Return the [x, y] coordinate for the center point of the cell that contains the specified text.  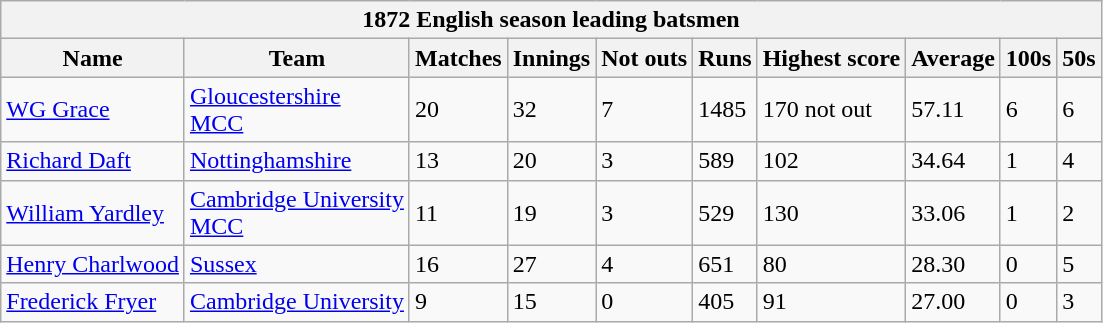
2 [1079, 212]
405 [725, 302]
19 [551, 212]
Sussex [296, 264]
Highest score [832, 58]
27 [551, 264]
1485 [725, 110]
Frederick Fryer [93, 302]
57.11 [954, 110]
Name [93, 58]
651 [725, 264]
130 [832, 212]
5 [1079, 264]
11 [458, 212]
7 [644, 110]
100s [1028, 58]
Matches [458, 58]
32 [551, 110]
William Yardley [93, 212]
589 [725, 161]
Innings [551, 58]
102 [832, 161]
Runs [725, 58]
16 [458, 264]
80 [832, 264]
Cambridge UniversityMCC [296, 212]
91 [832, 302]
Nottinghamshire [296, 161]
Henry Charlwood [93, 264]
Cambridge University [296, 302]
Team [296, 58]
Richard Daft [93, 161]
Average [954, 58]
28.30 [954, 264]
GloucestershireMCC [296, 110]
27.00 [954, 302]
50s [1079, 58]
170 not out [832, 110]
Not outs [644, 58]
9 [458, 302]
33.06 [954, 212]
15 [551, 302]
1872 English season leading batsmen [551, 20]
WG Grace [93, 110]
13 [458, 161]
529 [725, 212]
34.64 [954, 161]
